Detect which cell encompasses the target text, then output its [x, y] center coordinate. 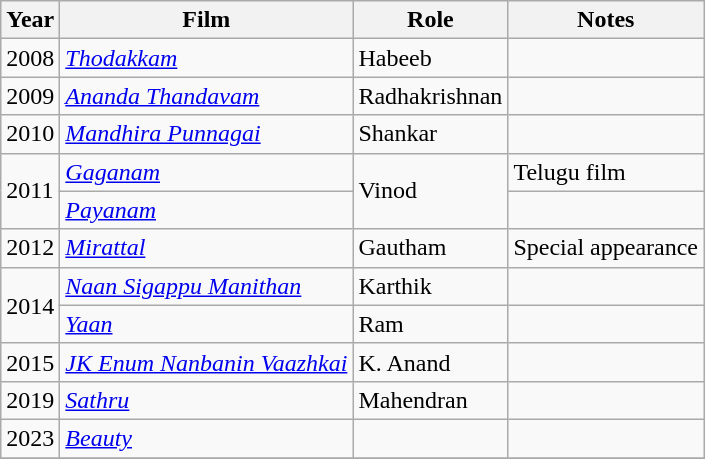
2010 [30, 134]
Mandhira Punnagai [206, 134]
Mirattal [206, 248]
JK Enum Nanbanin Vaazhkai [206, 362]
Karthik [430, 286]
Radhakrishnan [430, 96]
Yaan [206, 324]
2015 [30, 362]
Naan Sigappu Manithan [206, 286]
Ananda Thandavam [206, 96]
Film [206, 20]
Ram [430, 324]
Year [30, 20]
Mahendran [430, 400]
Sathru [206, 400]
K. Anand [430, 362]
2009 [30, 96]
Payanam [206, 210]
2011 [30, 191]
2019 [30, 400]
Telugu film [606, 172]
2008 [30, 58]
2014 [30, 305]
Gautham [430, 248]
Beauty [206, 438]
Notes [606, 20]
2012 [30, 248]
Vinod [430, 191]
2023 [30, 438]
Gaganam [206, 172]
Thodakkam [206, 58]
Shankar [430, 134]
Habeeb [430, 58]
Special appearance [606, 248]
Role [430, 20]
